Provide the [x, y] coordinate of the cell's center where the given text is located.  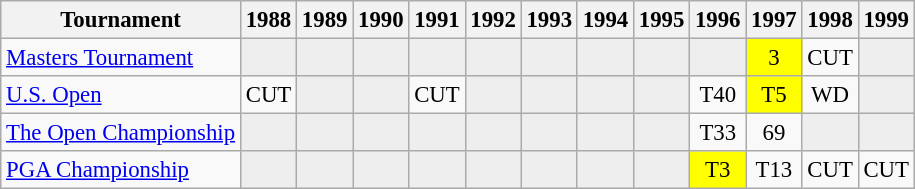
T13 [774, 170]
PGA Championship [121, 170]
Tournament [121, 20]
1988 [268, 20]
1997 [774, 20]
1994 [605, 20]
3 [774, 58]
1995 [661, 20]
T33 [718, 133]
The Open Championship [121, 133]
Masters Tournament [121, 58]
1991 [437, 20]
1990 [381, 20]
1998 [830, 20]
T5 [774, 95]
WD [830, 95]
69 [774, 133]
T3 [718, 170]
1989 [325, 20]
T40 [718, 95]
1996 [718, 20]
1993 [549, 20]
U.S. Open [121, 95]
1999 [886, 20]
1992 [493, 20]
